Pinpoint the cell where the given text exists, returning its [X, Y] midpoint coordinate. 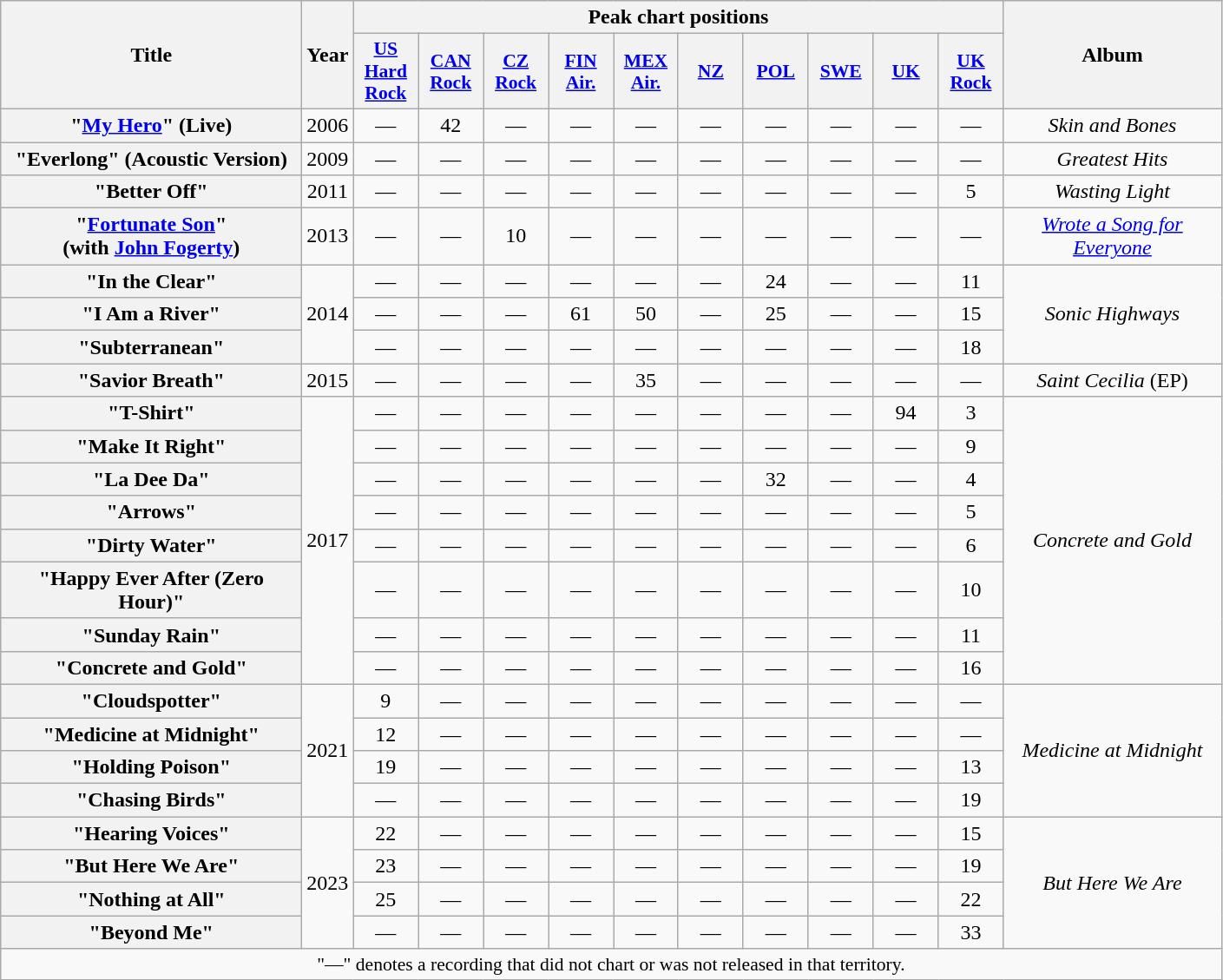
2006 [328, 125]
2023 [328, 883]
"Make It Right" [151, 446]
"Holding Poison" [151, 767]
POL [776, 71]
42 [451, 125]
35 [646, 380]
"I Am a River" [151, 314]
"T-Shirt" [151, 413]
32 [776, 479]
24 [776, 281]
3 [970, 413]
50 [646, 314]
2017 [328, 541]
But Here We Are [1113, 883]
Wasting Light [1113, 192]
"Savior Breath" [151, 380]
Greatest Hits [1113, 159]
33 [970, 932]
NZ [710, 71]
2013 [328, 236]
"Chasing Birds" [151, 800]
"Subterranean" [151, 347]
2014 [328, 314]
Sonic Highways [1113, 314]
CANRock [451, 71]
12 [385, 733]
"My Hero" (Live) [151, 125]
"Hearing Voices" [151, 833]
"Dirty Water" [151, 545]
18 [970, 347]
"Beyond Me" [151, 932]
Peak chart positions [679, 17]
"Cloudspotter" [151, 700]
Concrete and Gold [1113, 541]
Title [151, 56]
Medicine at Midnight [1113, 750]
MEX Air. [646, 71]
"—" denotes a recording that did not chart or was not released in that territory. [611, 964]
2015 [328, 380]
Wrote a Song for Everyone [1113, 236]
2021 [328, 750]
"Everlong" (Acoustic Version) [151, 159]
"In the Clear" [151, 281]
23 [385, 866]
"But Here We Are" [151, 866]
Skin and Bones [1113, 125]
FINAir. [582, 71]
"Nothing at All" [151, 899]
"Concrete and Gold" [151, 668]
"Medicine at Midnight" [151, 733]
Saint Cecilia (EP) [1113, 380]
4 [970, 479]
94 [906, 413]
"Arrows" [151, 512]
6 [970, 545]
Year [328, 56]
61 [582, 314]
16 [970, 668]
"La Dee Da" [151, 479]
Album [1113, 56]
2011 [328, 192]
UK [906, 71]
"Sunday Rain" [151, 635]
USHardRock [385, 71]
CZRock [516, 71]
SWE [840, 71]
"Fortunate Son"(with John Fogerty) [151, 236]
UKRock [970, 71]
13 [970, 767]
"Better Off" [151, 192]
2009 [328, 159]
"Happy Ever After (Zero Hour)" [151, 590]
